Return [X, Y] of the center of cell containing provided text 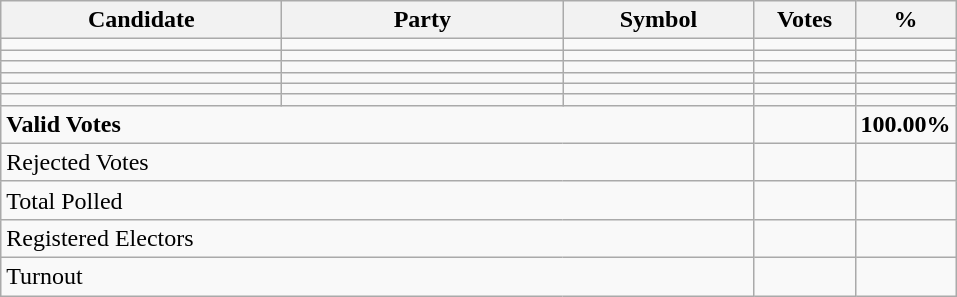
Party [422, 20]
Symbol [658, 20]
Registered Electors [378, 238]
% [906, 20]
Candidate [142, 20]
Turnout [378, 276]
Valid Votes [378, 124]
Rejected Votes [378, 162]
Votes [804, 20]
100.00% [906, 124]
Total Polled [378, 200]
